Detect which cell encompasses the target text, then output its [x, y] center coordinate. 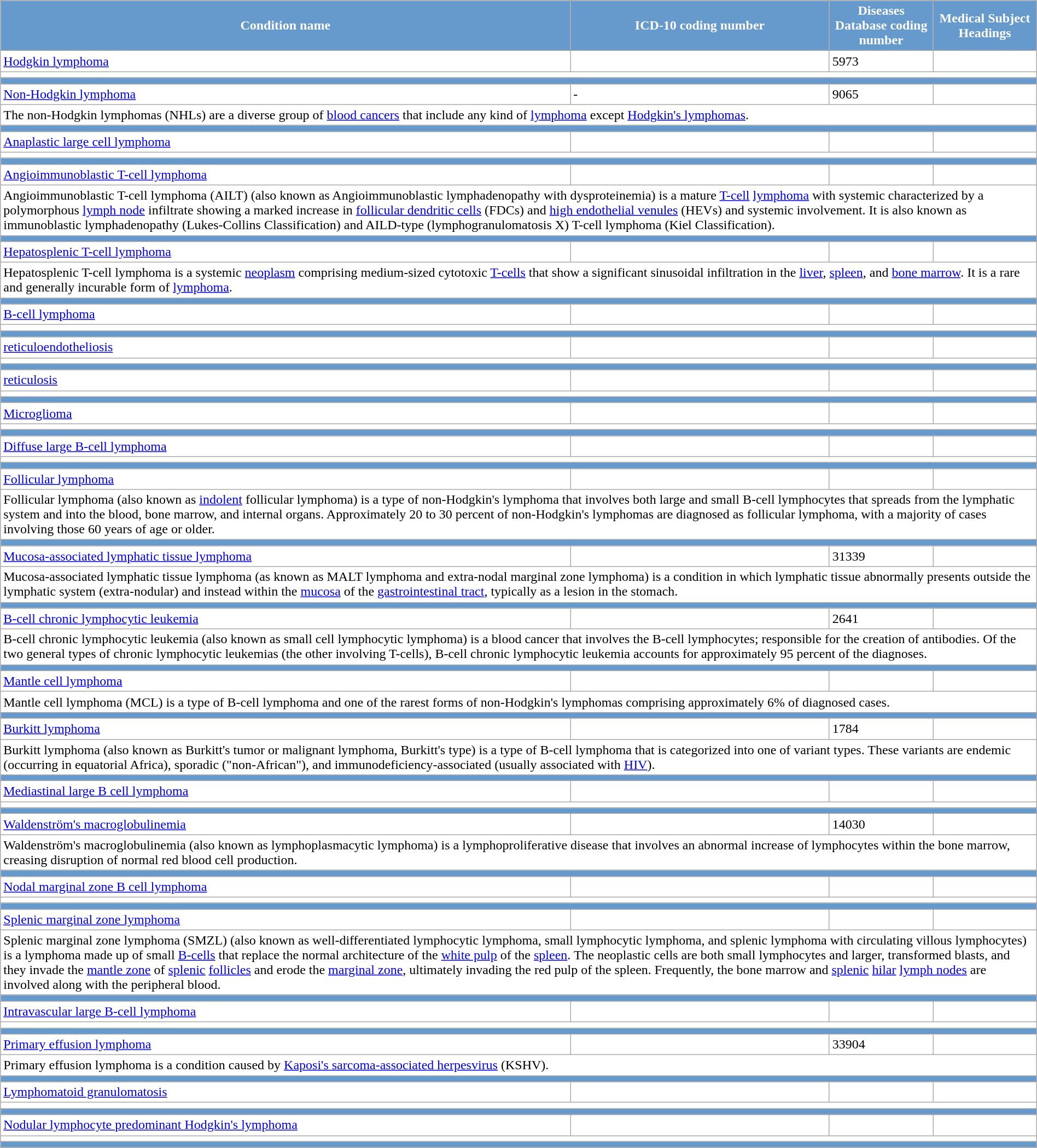
Mantle cell lymphoma [286, 681]
Nodular lymphocyte predominant Hodgkin's lymphoma [286, 1125]
Hodgkin lymphoma [286, 61]
Mediastinal large B cell lymphoma [286, 791]
5973 [881, 61]
Microglioma [286, 413]
The non-Hodgkin lymphomas (NHLs) are a diverse group of blood cancers that include any kind of lymphoma except Hodgkin's lymphomas. [518, 115]
Diseases Database coding number [881, 26]
Hepatosplenic T-cell lymphoma [286, 252]
Primary effusion lymphoma is a condition caused by Kaposi's sarcoma-associated herpesvirus (KSHV). [518, 1065]
1784 [881, 729]
Anaplastic large cell lymphoma [286, 142]
Intravascular large B-cell lymphoma [286, 1011]
Nodal marginal zone B cell lymphoma [286, 887]
Follicular lymphoma [286, 479]
Condition name [286, 26]
31339 [881, 556]
reticuloendotheliosis [286, 347]
ICD-10 coding number [700, 26]
Splenic marginal zone lymphoma [286, 919]
Mucosa-associated lymphatic tissue lymphoma [286, 556]
9065 [881, 94]
33904 [881, 1045]
Burkitt lymphoma [286, 729]
Lymphomatoid granulomatosis [286, 1092]
B-cell chronic lymphocytic leukemia [286, 619]
2641 [881, 619]
Primary effusion lymphoma [286, 1045]
Diffuse large B-cell lymphoma [286, 446]
Medical Subject Headings [984, 26]
Waldenström's macroglobulinemia [286, 824]
B-cell lymphoma [286, 314]
Angioimmunoblastic T-cell lymphoma [286, 174]
Non-Hodgkin lymphoma [286, 94]
14030 [881, 824]
reticulosis [286, 380]
- [700, 94]
